Return the (x, y) coordinate for the center point of the cell that contains the specified text.  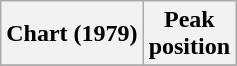
Peakposition (189, 34)
Chart (1979) (72, 34)
